For the text-containing cell, return its midpoint in [x, y] coordinate format. 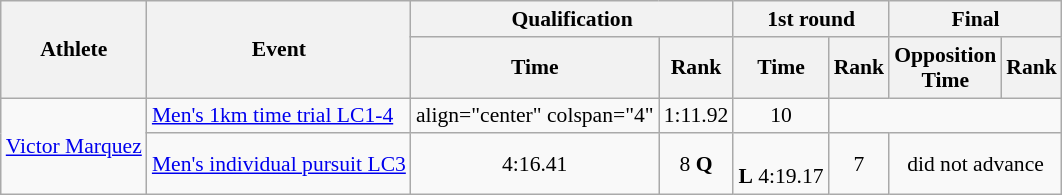
Athlete [74, 50]
Event [279, 50]
4:16.41 [535, 164]
did not advance [976, 164]
1:11.92 [696, 116]
10 [780, 116]
Victor Marquez [74, 146]
1st round [811, 19]
Men's individual pursuit LC3 [279, 164]
OppositionTime [945, 68]
L 4:19.17 [780, 164]
align="center" colspan="4" [535, 116]
Final [976, 19]
Qualification [572, 19]
Men's 1km time trial LC1-4 [279, 116]
7 [860, 164]
8 Q [696, 164]
